For the text-containing cell, return its midpoint in (x, y) coordinate format. 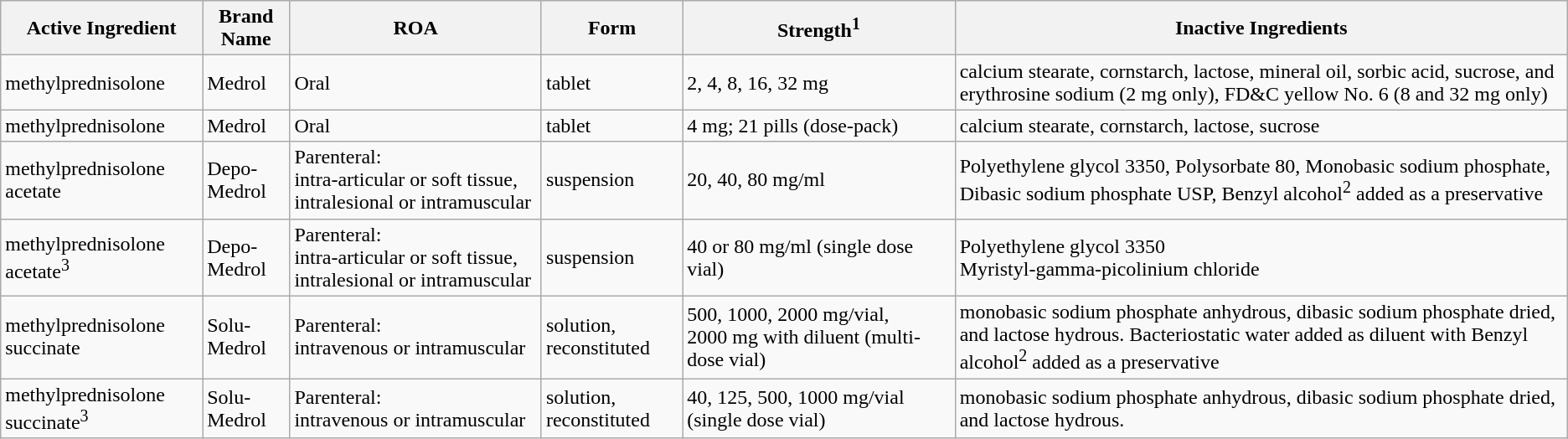
Form (611, 28)
Strength1 (819, 28)
calcium stearate, cornstarch, lactose, sucrose (1261, 126)
Polyethylene glycol 3350Myristyl-gamma-picolinium chloride (1261, 257)
ROA (415, 28)
methylprednisolone acetate3 (102, 257)
40, 125, 500, 1000 mg/vial (single dose vial) (819, 409)
monobasic sodium phosphate anhydrous, dibasic sodium phosphate dried, and lactose hydrous. (1261, 409)
2, 4, 8, 16, 32 mg (819, 82)
Active Ingredient (102, 28)
Polyethylene glycol 3350, Polysorbate 80, Monobasic sodium phosphate, Dibasic sodium phosphate USP, Benzyl alcohol2 added as a preservative (1261, 180)
500, 1000, 2000 mg/vial, 2000 mg with diluent (multi-dose vial) (819, 337)
Brand Name (246, 28)
4 mg; 21 pills (dose-pack) (819, 126)
methylprednisolone acetate (102, 180)
calcium stearate, cornstarch, lactose, mineral oil, sorbic acid, sucrose, and erythrosine sodium (2 mg only), FD&C yellow No. 6 (8 and 32 mg only) (1261, 82)
40 or 80 mg/ml (single dose vial) (819, 257)
methylprednisolone succinate (102, 337)
methylprednisolone succinate3 (102, 409)
20, 40, 80 mg/ml (819, 180)
Inactive Ingredients (1261, 28)
